Find where the given text appears and provide that cell's center as (X, Y) coordinate. 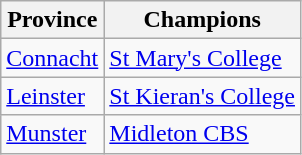
Midleton CBS (202, 134)
Leinster (52, 96)
Champions (202, 20)
Munster (52, 134)
St Mary's College (202, 58)
Province (52, 20)
St Kieran's College (202, 96)
Connacht (52, 58)
